Detect which cell encompasses the target text, then output its [X, Y] center coordinate. 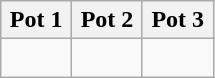
Pot 2 [108, 20]
Pot 3 [178, 20]
Pot 1 [36, 20]
